Find where the given text appears and provide that cell's center as [X, Y] coordinate. 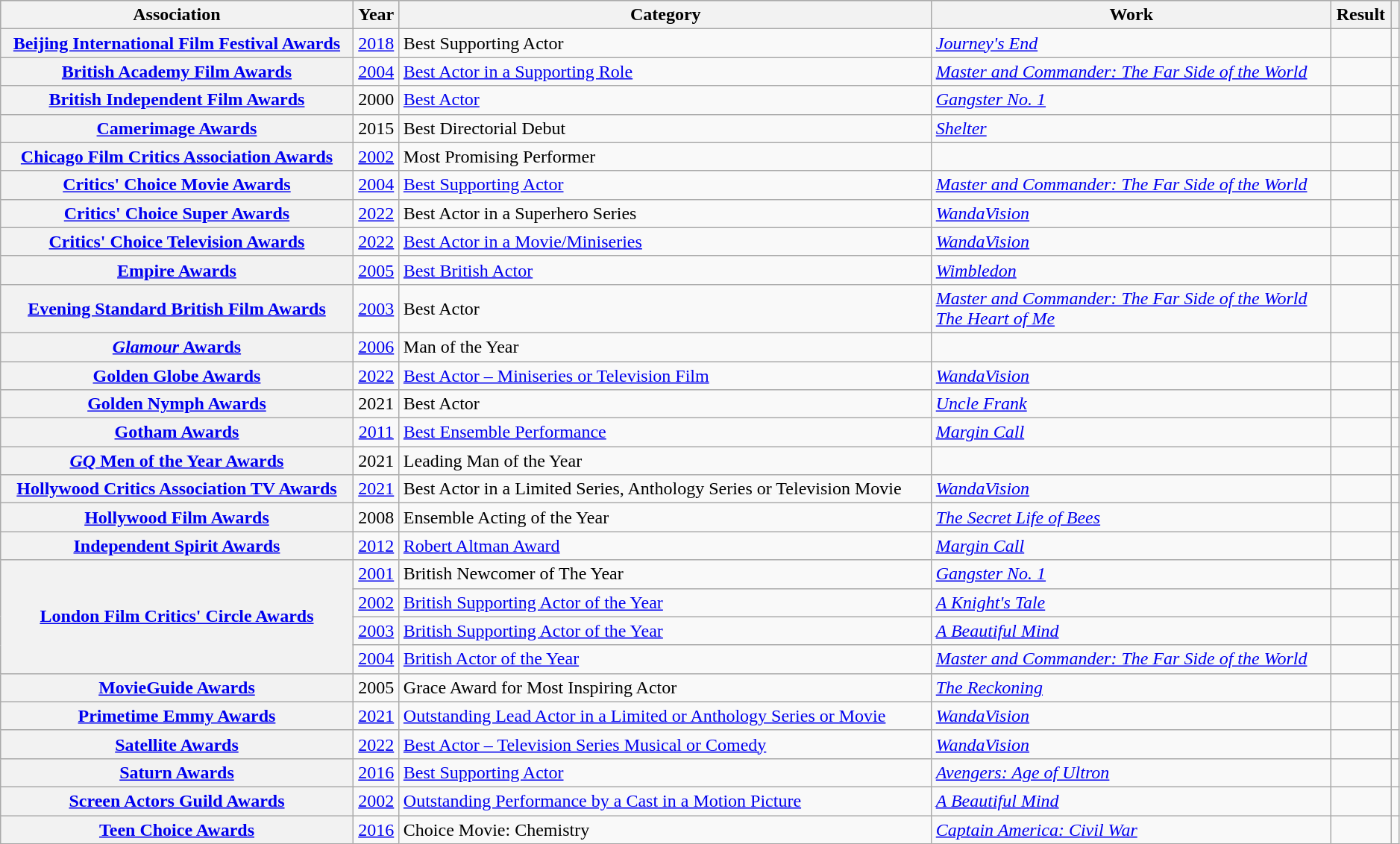
Most Promising Performer [665, 157]
London Film Critics' Circle Awards [177, 617]
Year [376, 15]
Grace Award for Most Inspiring Actor [665, 687]
Critics' Choice Movie Awards [177, 185]
Outstanding Performance by a Cast in a Motion Picture [665, 801]
Hollywood Critics Association TV Awards [177, 489]
British Newcomer of The Year [665, 574]
2000 [376, 100]
GQ Men of the Year Awards [177, 461]
2018 [376, 43]
Result [1360, 15]
MovieGuide Awards [177, 687]
British Academy Film Awards [177, 72]
British Independent Film Awards [177, 100]
Shelter [1131, 128]
Master and Commander: The Far Side of the WorldThe Heart of Me [1131, 309]
Best Actor – Television Series Musical or Comedy [665, 744]
Best Actor in a Superhero Series [665, 213]
A Knight's Tale [1131, 602]
Teen Choice Awards [177, 830]
Hollywood Film Awards [177, 517]
The Secret Life of Bees [1131, 517]
Best Actor – Miniseries or Television Film [665, 375]
Chicago Film Critics Association Awards [177, 157]
Robert Altman Award [665, 546]
2012 [376, 546]
Independent Spirit Awards [177, 546]
Ensemble Acting of the Year [665, 517]
Journey's End [1131, 43]
Avengers: Age of Ultron [1131, 772]
Best British Actor [665, 270]
Association [177, 15]
Evening Standard British Film Awards [177, 309]
Gotham Awards [177, 432]
Critics' Choice Television Awards [177, 242]
Critics' Choice Super Awards [177, 213]
Best Actor in a Limited Series, Anthology Series or Television Movie [665, 489]
The Reckoning [1131, 687]
Captain America: Civil War [1131, 830]
Primetime Emmy Awards [177, 716]
Best Directorial Debut [665, 128]
Satellite Awards [177, 744]
Outstanding Lead Actor in a Limited or Anthology Series or Movie [665, 716]
2011 [376, 432]
Camerimage Awards [177, 128]
British Actor of the Year [665, 659]
Beijing International Film Festival Awards [177, 43]
Wimbledon [1131, 270]
Category [665, 15]
2006 [376, 347]
Best Actor in a Supporting Role [665, 72]
Glamour Awards [177, 347]
Golden Globe Awards [177, 375]
Best Ensemble Performance [665, 432]
Leading Man of the Year [665, 461]
Golden Nymph Awards [177, 404]
2008 [376, 517]
Uncle Frank [1131, 404]
Man of the Year [665, 347]
Screen Actors Guild Awards [177, 801]
Best Actor in a Movie/Miniseries [665, 242]
Saturn Awards [177, 772]
Choice Movie: Chemistry [665, 830]
2015 [376, 128]
Empire Awards [177, 270]
Work [1131, 15]
2001 [376, 574]
